Detect which cell encompasses the target text, then output its (x, y) center coordinate. 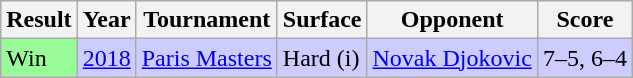
Win (39, 58)
Hard (i) (322, 58)
Surface (322, 20)
Tournament (206, 20)
2018 (106, 58)
Year (106, 20)
Opponent (452, 20)
Score (584, 20)
Novak Djokovic (452, 58)
7–5, 6–4 (584, 58)
Result (39, 20)
Paris Masters (206, 58)
